Pinpoint the cell where the given text exists, returning its [X, Y] midpoint coordinate. 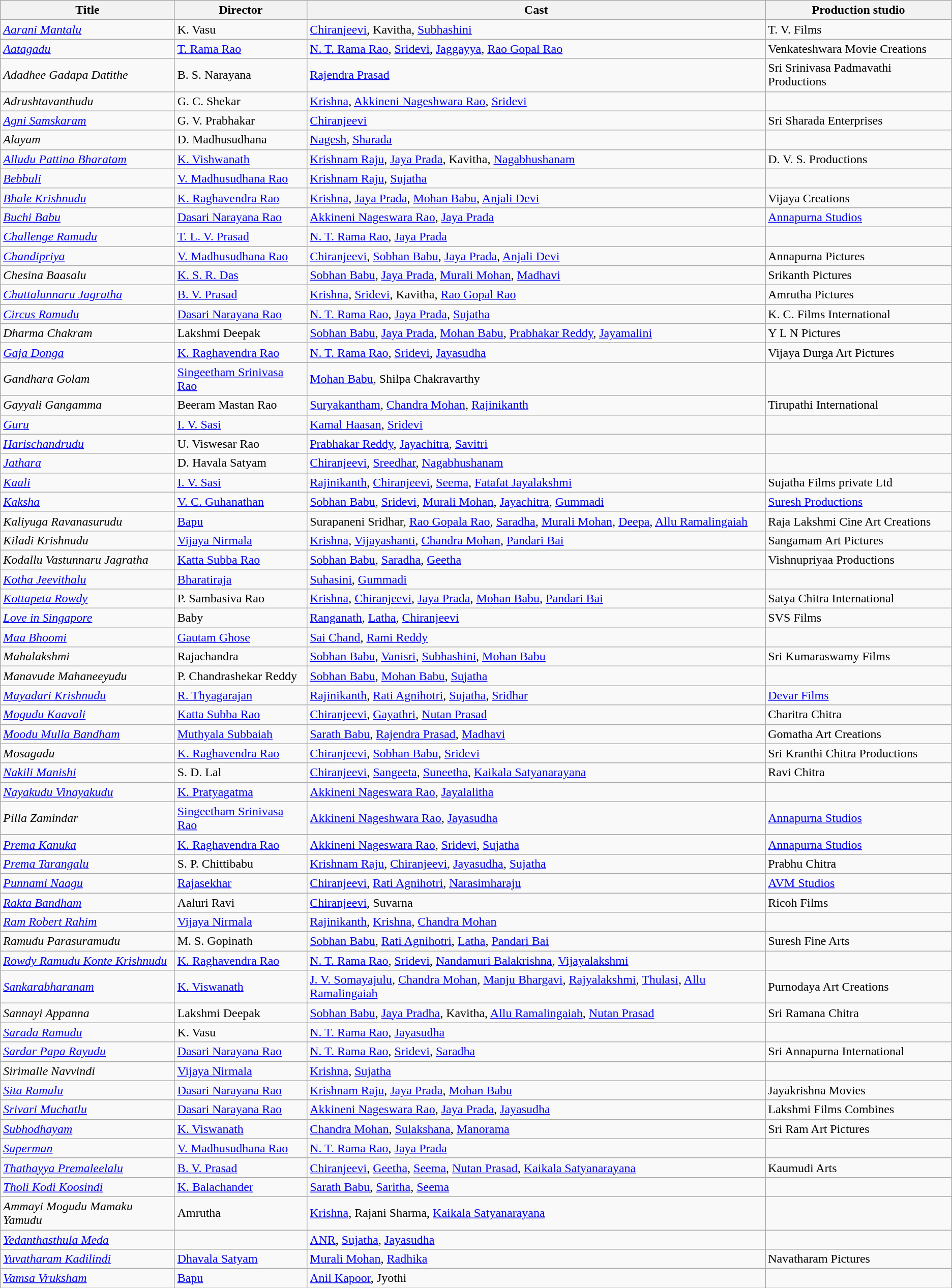
Sobhan Babu, Mohan Babu, Sujatha [536, 676]
Superman [87, 1148]
S. P. Chittibabu [241, 864]
Vijaya Durga Art Pictures [858, 353]
Kottapeta Rowdy [87, 599]
Vishnupriyaa Productions [858, 560]
Srivari Muchatlu [87, 1110]
J. V. Somayajulu, Chandra Mohan, Manju Bhargavi, Rajyalakshmi, Thulasi, Allu Ramalingaiah [536, 987]
Sankarabharanam [87, 987]
Cast [536, 10]
Beeram Mastan Rao [241, 405]
Amrutha [241, 1213]
Nagesh, Sharada [536, 140]
Moodu Mulla Bandham [87, 734]
Maa Bhoomi [87, 637]
Aaluri Ravi [241, 902]
Rajinikanth, Krishna, Chandra Mohan [536, 922]
Circus Ramudu [87, 314]
Gomatha Art Creations [858, 734]
D. Madhusudhana [241, 140]
N. T. Rama Rao, Sridevi, Nandamuri Balakrishna, Vijayalakshmi [536, 961]
Y L N Pictures [858, 333]
Krishna, Rajani Sharma, Kaikala Satyanarayana [536, 1213]
Akkineni Nageswara Rao, Jaya Prada, Jayasudha [536, 1110]
Prabhakar Reddy, Jayachitra, Savitri [536, 444]
Mahalakshmi [87, 657]
K. C. Films International [858, 314]
Sri Ramana Chitra [858, 1013]
Sobhan Babu, Jaya Pradha, Kavitha, Allu Ramalingaiah, Nutan Prasad [536, 1013]
Jayakrishna Movies [858, 1090]
Sujatha Films private Ltd [858, 482]
Vijaya Creations [858, 198]
ANR, Sujatha, Jayasudha [536, 1240]
Suhasini, Gummadi [536, 579]
G. C. Shekar [241, 101]
Kaksha [87, 502]
Vamsa Vruksham [87, 1278]
Ranganath, Latha, Chiranjeevi [536, 618]
Akkineni Nageshwara Rao, Jayasudha [536, 818]
N. T. Rama Rao, Sridevi, Jaggayya, Rao Gopal Rao [536, 49]
Charitra Chitra [858, 715]
N. T. Rama Rao, Jaya Prada, Sujatha [536, 314]
U. Viswesar Rao [241, 444]
Srikanth Pictures [858, 275]
Mogudu Kaavali [87, 715]
Rowdy Ramudu Konte Krishnudu [87, 961]
Love in Singapore [87, 618]
Sobhan Babu, Vanisri, Subhashini, Mohan Babu [536, 657]
Ricoh Films [858, 902]
Lakshmi Films Combines [858, 1110]
Kaliyuga Ravanasurudu [87, 521]
Sobhan Babu, Sridevi, Murali Mohan, Jayachitra, Gummadi [536, 502]
Anil Kapoor, Jyothi [536, 1278]
Prabhu Chitra [858, 864]
Sannayi Appanna [87, 1013]
Tirupathi International [858, 405]
Agni Samskaram [87, 120]
Challenge Ramudu [87, 236]
Amrutha Pictures [858, 295]
Bebbuli [87, 178]
Mohan Babu, Shilpa Chakravarthy [536, 379]
Prema Tarangalu [87, 864]
Navatharam Pictures [858, 1259]
K. S. R. Das [241, 275]
Chiranjeevi, Sobhan Babu, Sridevi [536, 753]
AVM Studios [858, 883]
Ravi Chitra [858, 773]
Sri Sharada Enterprises [858, 120]
G. V. Prabhakar [241, 120]
Gaja Donga [87, 353]
Chiranjeevi, Sobhan Babu, Jaya Prada, Anjali Devi [536, 256]
S. D. Lal [241, 773]
Baby [241, 618]
Guru [87, 424]
Aatagadu [87, 49]
Krishna, Vijayashanti, Chandra Mohan, Pandari Bai [536, 540]
K. Balachander [241, 1187]
Devar Films [858, 695]
Sobhan Babu, Jaya Prada, Murali Mohan, Madhavi [536, 275]
Nakili Manishi [87, 773]
Sri Kranthi Chitra Productions [858, 753]
Rajinikanth, Rati Agnihotri, Sujatha, Sridhar [536, 695]
Ramudu Parasuramudu [87, 941]
Alayam [87, 140]
T. L. V. Prasad [241, 236]
Krishnam Raju, Jaya Prada, Mohan Babu [536, 1090]
Akkineni Nageswara Rao, Sridevi, Sujatha [536, 844]
Satya Chitra International [858, 599]
Sardar Papa Rayudu [87, 1052]
Suresh Fine Arts [858, 941]
Chiranjeevi, Sangeeta, Suneetha, Kaikala Satyanarayana [536, 773]
R. Thyagarajan [241, 695]
Chiranjeevi, Gayathri, Nutan Prasad [536, 715]
Sai Chand, Rami Reddy [536, 637]
Annapurna Pictures [858, 256]
M. S. Gopinath [241, 941]
Venkateshwara Movie Creations [858, 49]
Rajinikanth, Chiranjeevi, Seema, Fatafat Jayalakshmi [536, 482]
Buchi Babu [87, 217]
P. Chandrashekar Reddy [241, 676]
Chiranjeevi, Rati Agnihotri, Narasimharaju [536, 883]
Sri Ram Art Pictures [858, 1129]
D. V. S. Productions [858, 159]
Sirimalle Navvindi [87, 1071]
Tholi Kodi Koosindi [87, 1187]
Chiranjeevi [536, 120]
Sobhan Babu, Jaya Prada, Mohan Babu, Prabhakar Reddy, Jayamalini [536, 333]
Sri Srinivasa Padmavathi Productions [858, 75]
T. Rama Rao [241, 49]
Manavude Mahaneeyudu [87, 676]
Sita Ramulu [87, 1090]
Mosagadu [87, 753]
Kamal Haasan, Sridevi [536, 424]
Pilla Zamindar [87, 818]
Harischandrudu [87, 444]
Krishnam Raju, Chiranjeevi, Jayasudha, Sujatha [536, 864]
Muthyala Subbaiah [241, 734]
Director [241, 10]
Chiranjeevi, Sreedhar, Nagabhushanam [536, 463]
K. Pratyagatma [241, 792]
Chiranjeevi, Kavitha, Subhashini [536, 29]
Chandra Mohan, Sulakshana, Manorama [536, 1129]
N. T. Rama Rao, Sridevi, Saradha [536, 1052]
Krishnam Raju, Jaya Prada, Kavitha, Nagabhushanam [536, 159]
Sarada Ramudu [87, 1032]
Bhale Krishnudu [87, 198]
Gautam Ghose [241, 637]
Krishna, Jaya Prada, Mohan Babu, Anjali Devi [536, 198]
Sri Annapurna International [858, 1052]
Chiranjeevi, Suvarna [536, 902]
V. C. Guhanathan [241, 502]
Akkineni Nageswara Rao, Jayalalitha [536, 792]
Gandhara Golam [87, 379]
Surapaneni Sridhar, Rao Gopala Rao, Saradha, Murali Mohan, Deepa, Allu Ramalingaiah [536, 521]
Yedanthasthula Meda [87, 1240]
Yuvatharam Kadilindi [87, 1259]
Chandipriya [87, 256]
Rajachandra [241, 657]
Kaali [87, 482]
Sobhan Babu, Rati Agnihotri, Latha, Pandari Bai [536, 941]
Chuttalunnaru Jagratha [87, 295]
Murali Mohan, Radhika [536, 1259]
Dharma Chakram [87, 333]
T. V. Films [858, 29]
Kaumudi Arts [858, 1168]
Kiladi Krishnudu [87, 540]
Suresh Productions [858, 502]
Production studio [858, 10]
Mayadari Krishnudu [87, 695]
Adadhee Gadapa Datithe [87, 75]
Adrushtavanthudu [87, 101]
Purnodaya Art Creations [858, 987]
Krishna, Akkineni Nageshwara Rao, Sridevi [536, 101]
Alludu Pattina Bharatam [87, 159]
Akkineni Nageswara Rao, Jaya Prada [536, 217]
K. Vishwanath [241, 159]
Chiranjeevi, Geetha, Seema, Nutan Prasad, Kaikala Satyanarayana [536, 1168]
Sobhan Babu, Saradha, Geetha [536, 560]
Prema Kanuka [87, 844]
N. T. Rama Rao, Sridevi, Jayasudha [536, 353]
D. Havala Satyam [241, 463]
Chesina Baasalu [87, 275]
SVS Films [858, 618]
Suryakantham, Chandra Mohan, Rajinikanth [536, 405]
Thathayya Premaleelalu [87, 1168]
B. S. Narayana [241, 75]
Title [87, 10]
Sarath Babu, Saritha, Seema [536, 1187]
Ram Robert Rahim [87, 922]
Sarath Babu, Rajendra Prasad, Madhavi [536, 734]
Bharatiraja [241, 579]
Kotha Jeevithalu [87, 579]
Krishna, Sujatha [536, 1071]
Rajasekhar [241, 883]
P. Sambasiva Rao [241, 599]
Krishna, Sridevi, Kavitha, Rao Gopal Rao [536, 295]
Ammayi Mogudu Mamaku Yamudu [87, 1213]
Raja Lakshmi Cine Art Creations [858, 521]
Sangamam Art Pictures [858, 540]
Aarani Mantalu [87, 29]
Nayakudu Vinayakudu [87, 792]
Dhavala Satyam [241, 1259]
Kodallu Vastunnaru Jagratha [87, 560]
Punnami Naagu [87, 883]
Rakta Bandham [87, 902]
Jathara [87, 463]
N. T. Rama Rao, Jayasudha [536, 1032]
Rajendra Prasad [536, 75]
Sri Kumaraswamy Films [858, 657]
Subhodhayam [87, 1129]
Krishnam Raju, Sujatha [536, 178]
Gayyali Gangamma [87, 405]
Krishna, Chiranjeevi, Jaya Prada, Mohan Babu, Pandari Bai [536, 599]
